Return the (X, Y) coordinate for the center point of the cell that contains the specified text.  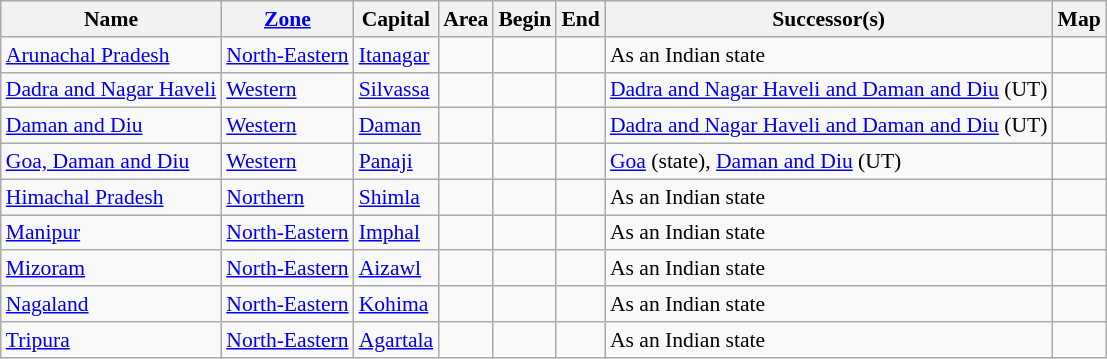
Begin (524, 19)
Himachal Pradesh (111, 197)
Zone (287, 19)
Aizawl (396, 269)
Manipur (111, 233)
Panaji (396, 162)
Imphal (396, 233)
End (580, 19)
Name (111, 19)
Kohima (396, 304)
Map (1080, 19)
Tripura (111, 340)
Capital (396, 19)
Itanagar (396, 55)
Goa, Daman and Diu (111, 162)
Northern (287, 197)
Nagaland (111, 304)
Daman (396, 126)
Dadra and Nagar Haveli (111, 90)
Silvassa (396, 90)
Agartala (396, 340)
Successor(s) (829, 19)
Shimla (396, 197)
Daman and Diu (111, 126)
Area (466, 19)
Arunachal Pradesh (111, 55)
Mizoram (111, 269)
Goa (state), Daman and Diu (UT) (829, 162)
